Detect which cell encompasses the target text, then output its (X, Y) center coordinate. 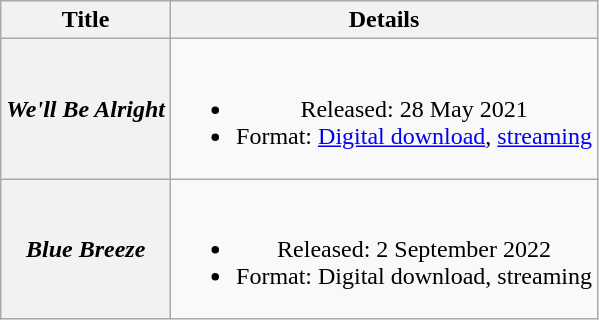
We'll Be Alright (86, 109)
Title (86, 20)
Released: 28 May 2021Format: Digital download, streaming (384, 109)
Blue Breeze (86, 249)
Details (384, 20)
Released: 2 September 2022Format: Digital download, streaming (384, 249)
